Scan for the cell matching the given text and deliver its (X, Y) coordinate at center. 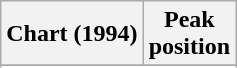
Peakposition (189, 34)
Chart (1994) (72, 34)
